Extract the [X, Y] coordinate from the center of the cell holding the provided text.  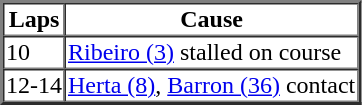
Cause [212, 20]
Herta (8), Barron (36) contact [212, 86]
Ribeiro (3) stalled on course [212, 52]
12-14 [34, 86]
10 [34, 52]
Laps [34, 20]
